Determine the (x, y) coordinate at the center of the cell enclosing the given text.  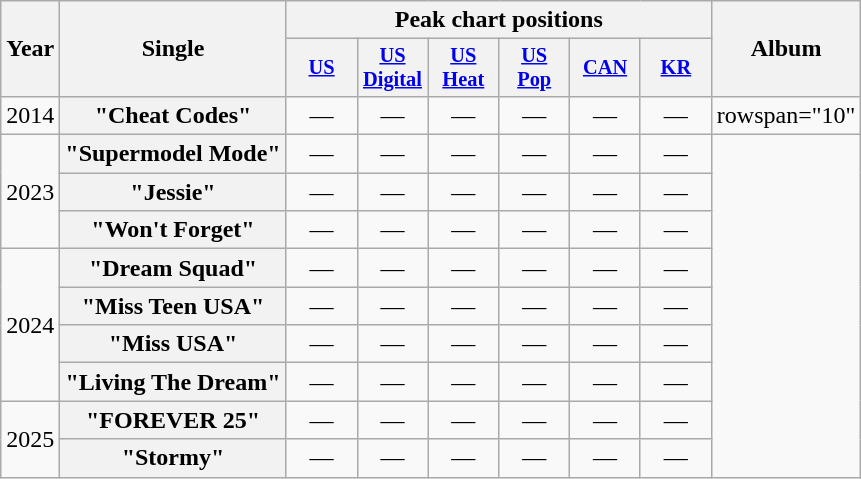
USDigital (392, 68)
"Won't Forget" (173, 230)
"Jessie" (173, 192)
US (322, 68)
2024 (30, 325)
2025 (30, 439)
"Stormy" (173, 458)
Album (786, 49)
Year (30, 49)
"FOREVER 25" (173, 420)
"Miss Teen USA" (173, 306)
2014 (30, 115)
CAN (606, 68)
KR (676, 68)
"Living The Dream" (173, 382)
USHeat (464, 68)
Peak chart positions (498, 20)
"Miss USA" (173, 344)
2023 (30, 192)
"Supermodel Mode" (173, 154)
USPop (534, 68)
"Dream Squad" (173, 268)
Single (173, 49)
rowspan="10" (786, 115)
"Cheat Codes" (173, 115)
